Scan for the cell matching the given text and deliver its (x, y) coordinate at center. 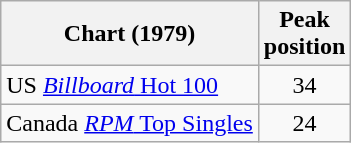
US Billboard Hot 100 (130, 85)
34 (304, 85)
Canada RPM Top Singles (130, 123)
Peakposition (304, 34)
24 (304, 123)
Chart (1979) (130, 34)
